Detect which cell encompasses the target text, then output its [X, Y] center coordinate. 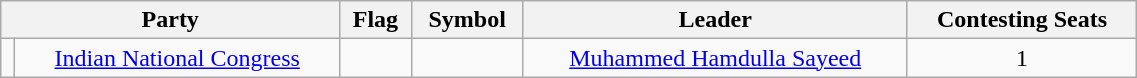
1 [1022, 58]
Flag [376, 20]
Contesting Seats [1022, 20]
Party [170, 20]
Indian National Congress [178, 58]
Leader [715, 20]
Muhammed Hamdulla Sayeed [715, 58]
Symbol [467, 20]
